Return the (x, y) coordinate for the center point of the cell that contains the specified text.  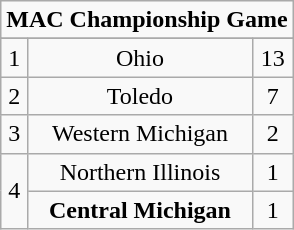
Toledo (140, 96)
4 (14, 191)
Western Michigan (140, 134)
Central Michigan (140, 210)
7 (272, 96)
3 (14, 134)
Ohio (140, 58)
Northern Illinois (140, 172)
MAC Championship Game (147, 20)
13 (272, 58)
